Provide the [X, Y] coordinate of the cell's center where the given text is located.  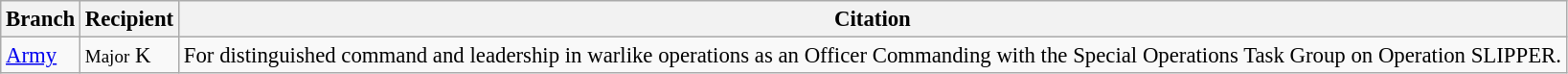
For distinguished command and leadership in warlike operations as an Officer Commanding with the Special Operations Task Group on Operation SLIPPER. [872, 56]
Branch [40, 19]
Recipient [130, 19]
Army [40, 56]
Major K [130, 56]
Citation [872, 19]
